Detect which cell encompasses the target text, then output its (x, y) center coordinate. 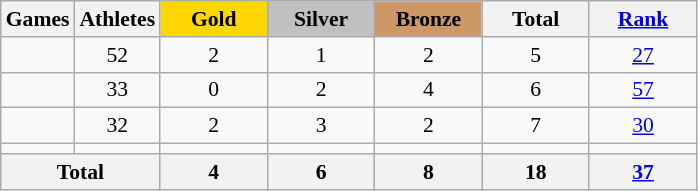
8 (428, 172)
Bronze (428, 19)
Games (38, 19)
Silver (320, 19)
32 (117, 126)
37 (642, 172)
0 (214, 90)
57 (642, 90)
30 (642, 126)
1 (320, 55)
Rank (642, 19)
3 (320, 126)
7 (536, 126)
33 (117, 90)
27 (642, 55)
Gold (214, 19)
5 (536, 55)
Athletes (117, 19)
18 (536, 172)
52 (117, 55)
